Extract the (X, Y) coordinate from the center of the cell holding the provided text.  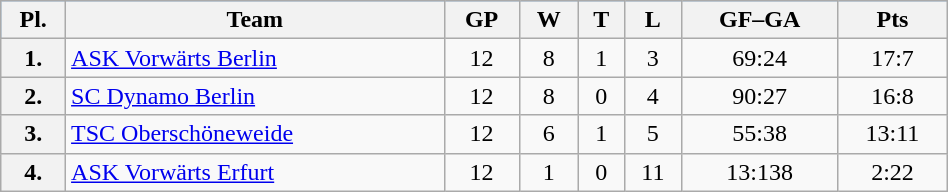
3 (653, 58)
W (548, 20)
L (653, 20)
16:8 (893, 96)
GP (482, 20)
17:7 (893, 58)
2:22 (893, 172)
ASK Vorwärts Berlin (256, 58)
SC Dynamo Berlin (256, 96)
Team (256, 20)
13:11 (893, 134)
6 (548, 134)
4. (34, 172)
69:24 (760, 58)
55:38 (760, 134)
1. (34, 58)
Pl. (34, 20)
Pts (893, 20)
13:138 (760, 172)
2. (34, 96)
GF–GA (760, 20)
11 (653, 172)
3. (34, 134)
4 (653, 96)
90:27 (760, 96)
ASK Vorwärts Erfurt (256, 172)
5 (653, 134)
TSC Oberschöneweide (256, 134)
T (601, 20)
